Find where the given text appears and provide that cell's center as [x, y] coordinate. 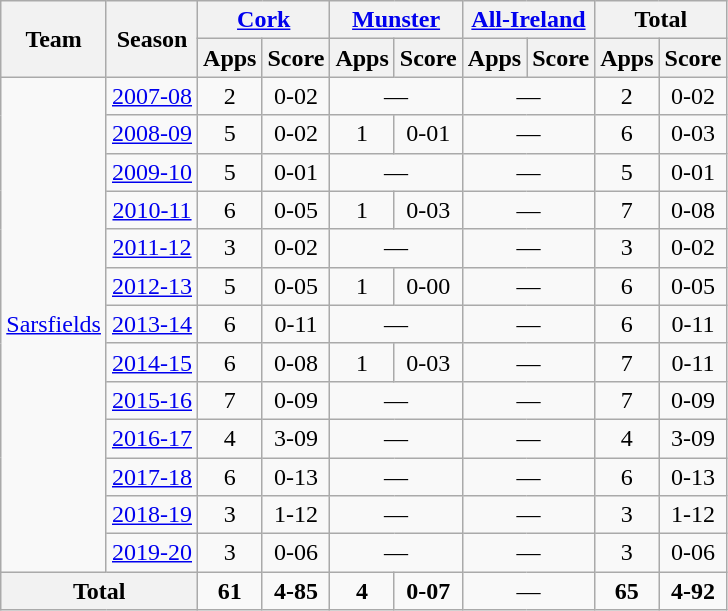
2014-15 [152, 362]
Cork [264, 20]
Munster [396, 20]
2008-09 [152, 134]
Team [54, 39]
Season [152, 39]
2011-12 [152, 248]
2013-14 [152, 324]
2016-17 [152, 438]
All-Ireland [528, 20]
2015-16 [152, 400]
0-00 [428, 286]
2012-13 [152, 286]
4-85 [296, 591]
4-92 [693, 591]
2019-20 [152, 553]
2017-18 [152, 477]
61 [230, 591]
Sarsfields [54, 324]
2007-08 [152, 96]
2009-10 [152, 172]
65 [627, 591]
0-07 [428, 591]
2018-19 [152, 515]
2010-11 [152, 210]
